Pinpoint the cell where the given text exists, returning its [x, y] midpoint coordinate. 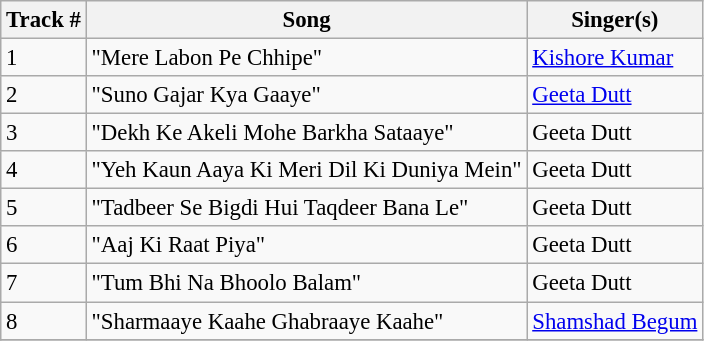
7 [44, 283]
6 [44, 245]
"Mere Labon Pe Chhipe" [306, 58]
3 [44, 133]
2 [44, 95]
Song [306, 20]
Kishore Kumar [615, 58]
Shamshad Begum [615, 321]
5 [44, 208]
"Tadbeer Se Bigdi Hui Taqdeer Bana Le" [306, 208]
"Dekh Ke Akeli Mohe Barkha Sataaye" [306, 133]
Singer(s) [615, 20]
"Tum Bhi Na Bhoolo Balam" [306, 283]
"Aaj Ki Raat Piya" [306, 245]
8 [44, 321]
"Suno Gajar Kya Gaaye" [306, 95]
1 [44, 58]
4 [44, 170]
"Yeh Kaun Aaya Ki Meri Dil Ki Duniya Mein" [306, 170]
Track # [44, 20]
"Sharmaaye Kaahe Ghabraaye Kaahe" [306, 321]
